Scan for the cell matching the given text and deliver its (x, y) coordinate at center. 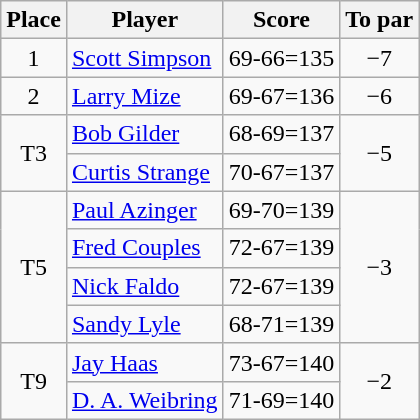
68-69=137 (282, 134)
69-67=136 (282, 96)
Bob Gilder (144, 134)
T5 (34, 267)
−3 (380, 267)
Place (34, 20)
Player (144, 20)
To par (380, 20)
1 (34, 58)
Score (282, 20)
Paul Azinger (144, 210)
Scott Simpson (144, 58)
Larry Mize (144, 96)
69-66=135 (282, 58)
69-70=139 (282, 210)
Jay Haas (144, 362)
−2 (380, 381)
73-67=140 (282, 362)
Curtis Strange (144, 172)
−6 (380, 96)
Sandy Lyle (144, 324)
2 (34, 96)
T9 (34, 381)
T3 (34, 153)
71-69=140 (282, 400)
Nick Faldo (144, 286)
68-71=139 (282, 324)
Fred Couples (144, 248)
−7 (380, 58)
D. A. Weibring (144, 400)
70-67=137 (282, 172)
−5 (380, 153)
